Provide the [X, Y] coordinate of the cell's center where the given text is located.  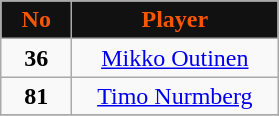
Player [175, 20]
81 [36, 96]
36 [36, 58]
Mikko Outinen [175, 58]
No [36, 20]
Timo Nurmberg [175, 96]
